Identify which cell holds the provided text, then report its (X, Y) central coordinate. 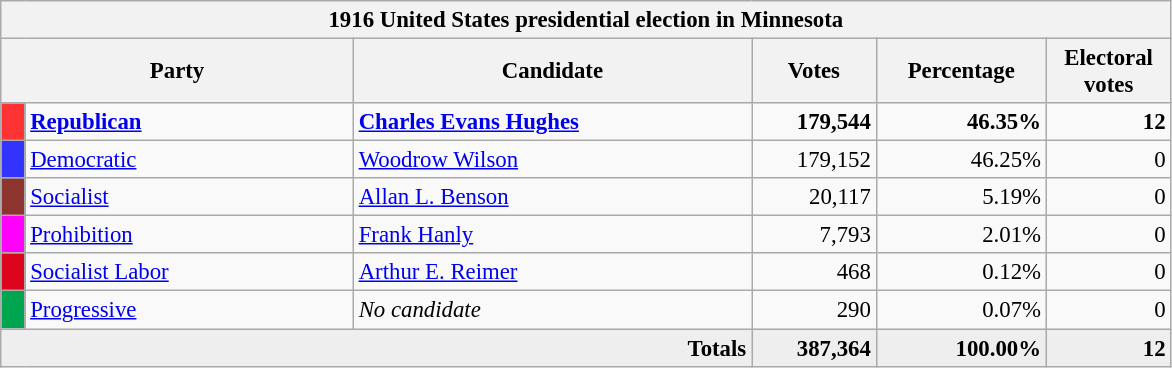
Allan L. Benson (552, 197)
7,793 (814, 235)
46.35% (961, 122)
Electoral votes (1108, 72)
Woodrow Wilson (552, 160)
Votes (814, 72)
468 (814, 273)
Republican (189, 122)
Socialist (189, 197)
Candidate (552, 72)
290 (814, 310)
100.00% (961, 348)
0.07% (961, 310)
179,152 (814, 160)
46.25% (961, 160)
Socialist Labor (189, 273)
Percentage (961, 72)
2.01% (961, 235)
Party (178, 72)
Charles Evans Hughes (552, 122)
0.12% (961, 273)
Prohibition (189, 235)
179,544 (814, 122)
1916 United States presidential election in Minnesota (586, 20)
20,117 (814, 197)
387,364 (814, 348)
Totals (376, 348)
Arthur E. Reimer (552, 273)
No candidate (552, 310)
Progressive (189, 310)
5.19% (961, 197)
Frank Hanly (552, 235)
Democratic (189, 160)
